Find where the given text appears and provide that cell's center as [x, y] coordinate. 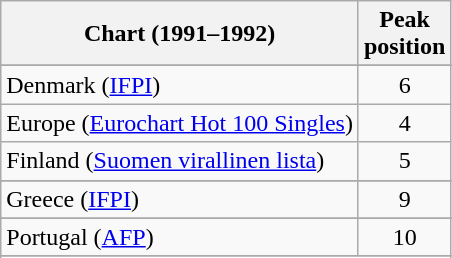
5 [404, 161]
Finland (Suomen virallinen lista) [180, 161]
4 [404, 123]
Chart (1991–1992) [180, 34]
Denmark (IFPI) [180, 85]
6 [404, 85]
Greece (IFPI) [180, 199]
Europe (Eurochart Hot 100 Singles) [180, 123]
Portugal (AFP) [180, 237]
Peakposition [404, 34]
9 [404, 199]
10 [404, 237]
